Output the (x, y) coordinate of the center of the cell containing the given text.  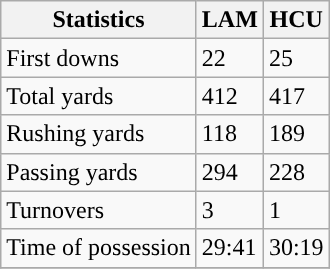
1 (296, 210)
412 (230, 96)
3 (230, 210)
Passing yards (99, 172)
Time of possession (99, 248)
Statistics (99, 20)
294 (230, 172)
HCU (296, 20)
30:19 (296, 248)
Turnovers (99, 210)
118 (230, 134)
Rushing yards (99, 134)
189 (296, 134)
Total yards (99, 96)
LAM (230, 20)
22 (230, 58)
417 (296, 96)
228 (296, 172)
25 (296, 58)
First downs (99, 58)
29:41 (230, 248)
